Locate the cell with the specified text and output its (x, y) center coordinate. 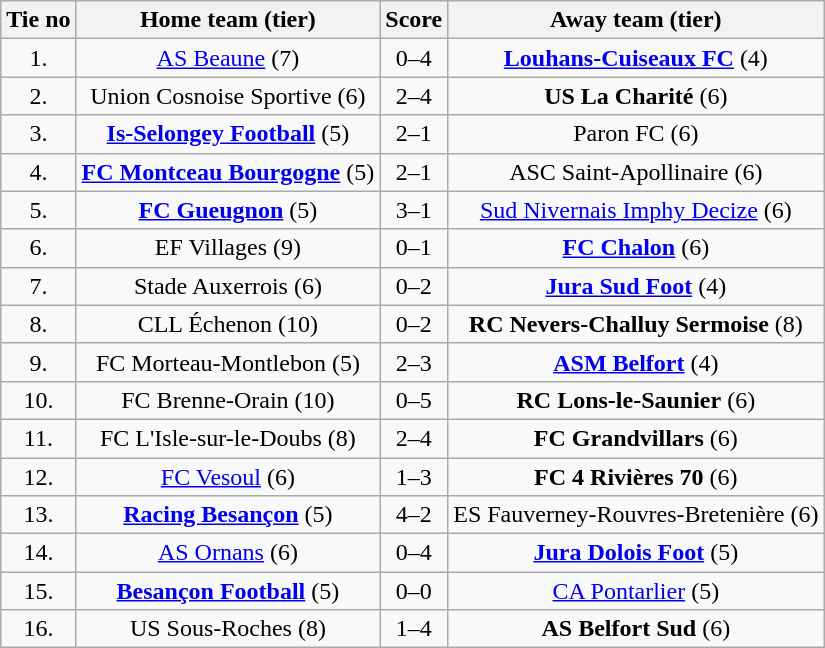
FC Montceau Bourgogne (5) (228, 172)
ES Fauverney-Rouvres-Bretenière (6) (636, 515)
EF Villages (9) (228, 248)
Stade Auxerrois (6) (228, 286)
Jura Sud Foot (4) (636, 286)
Racing Besançon (5) (228, 515)
1–3 (414, 477)
10. (38, 400)
0–1 (414, 248)
1–4 (414, 629)
8. (38, 324)
Besançon Football (5) (228, 591)
Union Cosnoise Sportive (6) (228, 96)
RC Nevers-Challuy Sermoise (8) (636, 324)
3. (38, 134)
Sud Nivernais Imphy Decize (6) (636, 210)
FC Gueugnon (5) (228, 210)
US Sous-Roches (8) (228, 629)
16. (38, 629)
US La Charité (6) (636, 96)
Score (414, 20)
4–2 (414, 515)
4. (38, 172)
FC 4 Rivières 70 (6) (636, 477)
RC Lons-le-Saunier (6) (636, 400)
Is-Selongey Football (5) (228, 134)
AS Beaune (7) (228, 58)
Louhans-Cuiseaux FC (4) (636, 58)
AS Belfort Sud (6) (636, 629)
CLL Échenon (10) (228, 324)
Jura Dolois Foot (5) (636, 553)
FC L'Isle-sur-le-Doubs (8) (228, 438)
12. (38, 477)
7. (38, 286)
FC Brenne-Orain (10) (228, 400)
3–1 (414, 210)
ASM Belfort (4) (636, 362)
5. (38, 210)
AS Ornans (6) (228, 553)
FC Morteau-Montlebon (5) (228, 362)
11. (38, 438)
14. (38, 553)
9. (38, 362)
FC Grandvillars (6) (636, 438)
Home team (tier) (228, 20)
0–5 (414, 400)
2. (38, 96)
6. (38, 248)
Paron FC (6) (636, 134)
FC Chalon (6) (636, 248)
0–0 (414, 591)
Tie no (38, 20)
CA Pontarlier (5) (636, 591)
ASC Saint-Apollinaire (6) (636, 172)
1. (38, 58)
15. (38, 591)
Away team (tier) (636, 20)
13. (38, 515)
FC Vesoul (6) (228, 477)
2–3 (414, 362)
